For the text-containing cell, return its midpoint in [X, Y] coordinate format. 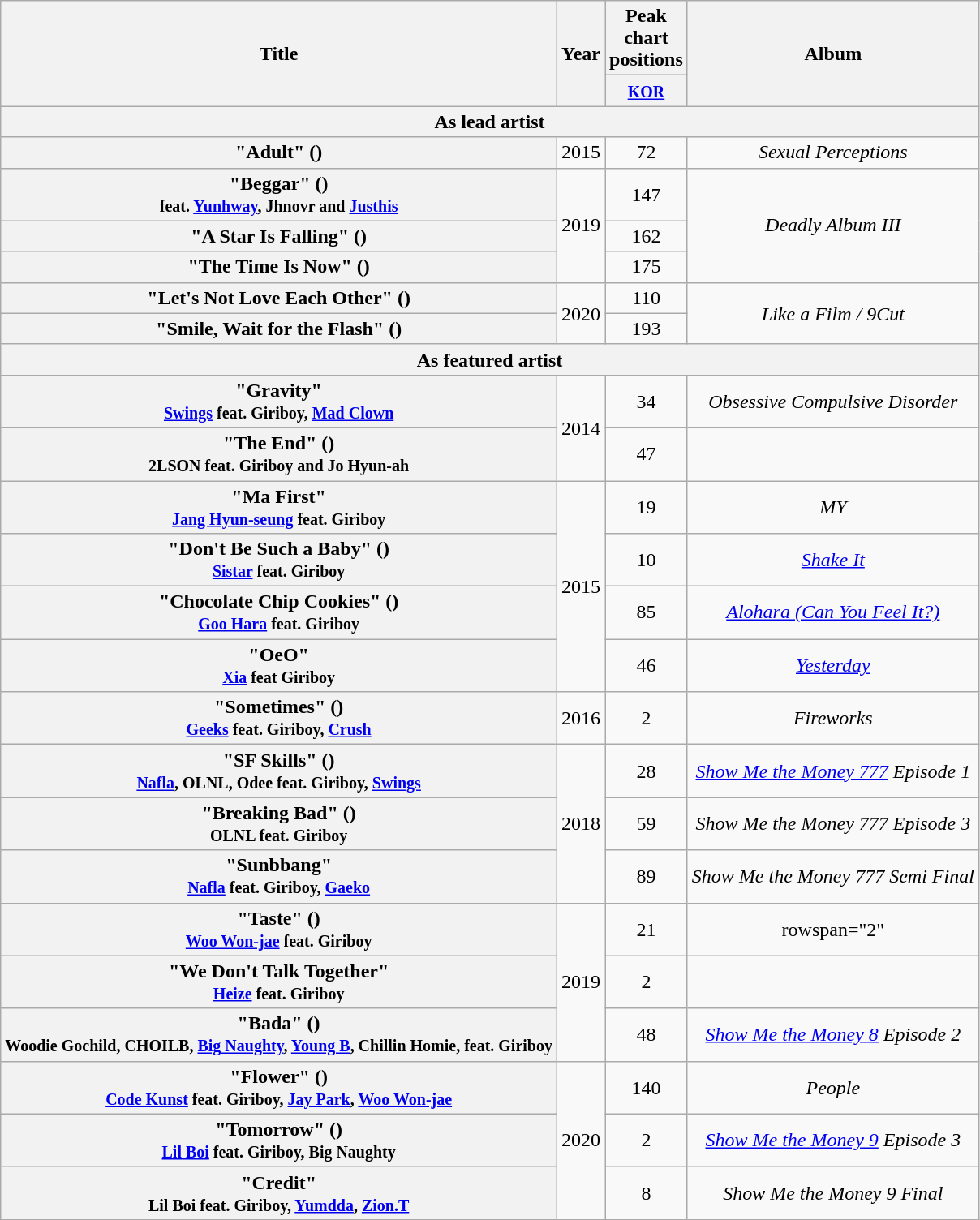
KOR [647, 91]
"Don't Be Such a Baby" ()Sistar feat. Giriboy [279, 560]
147 [647, 195]
8 [647, 1192]
"Smile, Wait for the Flash" () [279, 329]
2014 [581, 427]
"Adult" () [279, 152]
175 [647, 267]
59 [647, 824]
Shake It [832, 560]
162 [647, 236]
"The End" ()2LSON feat. Giriboy and Jo Hyun-ah [279, 454]
MY [832, 506]
Show Me the Money 777 Episode 3 [832, 824]
"Beggar" ()feat. Yunhway, Jhnovr and Justhis [279, 195]
Like a Film / 9Cut [832, 313]
"Breaking Bad" ()OLNL feat. Giriboy [279, 824]
89 [647, 876]
48 [647, 1035]
"Chocolate Chip Cookies" ()Goo Hara feat. Giriboy [279, 613]
Year [581, 54]
"Sometimes" ()Geeks feat. Giriboy, Crush [279, 719]
Yesterday [832, 665]
Title [279, 54]
2016 [581, 719]
"Credit"Lil Boi feat. Giriboy, Yumdda, Zion.T [279, 1192]
110 [647, 298]
"Bada" ()Woodie Gochild, CHOILB, Big Naughty, Young B, Chillin Homie, feat. Giriboy [279, 1035]
46 [647, 665]
"Gravity"Swings feat. Giriboy, Mad Clown [279, 401]
Obsessive Compulsive Disorder [832, 401]
Peak chart positions [647, 38]
People [832, 1087]
Sexual Perceptions [832, 152]
Alohara (Can You Feel It?) [832, 613]
85 [647, 613]
72 [647, 152]
21 [647, 930]
"Flower" ()Code Kunst feat. Giriboy, Jay Park, Woo Won-jae [279, 1087]
2018 [581, 824]
As featured artist [490, 359]
19 [647, 506]
Album [832, 54]
As lead artist [490, 122]
Deadly Album III [832, 226]
34 [647, 401]
Fireworks [832, 719]
10 [647, 560]
"SF Skills" ()Nafla, OLNL, Odee feat. Giriboy, Swings [279, 771]
Show Me the Money 9 Final [832, 1192]
"Ma First"Jang Hyun-seung feat. Giriboy [279, 506]
"The Time Is Now" () [279, 267]
"Let's Not Love Each Other" () [279, 298]
140 [647, 1087]
"Tomorrow" ()Lil Boi feat. Giriboy, Big Naughty [279, 1141]
Show Me the Money 777 Semi Final [832, 876]
"Taste" ()Woo Won-jae feat. Giriboy [279, 930]
rowspan="2" [832, 930]
193 [647, 329]
"OeO"Xia feat Giriboy [279, 665]
"We Don't Talk Together"Heize feat. Giriboy [279, 982]
Show Me the Money 8 Episode 2 [832, 1035]
28 [647, 771]
"A Star Is Falling" () [279, 236]
Show Me the Money 777 Episode 1 [832, 771]
47 [647, 454]
Show Me the Money 9 Episode 3 [832, 1141]
"Sunbbang"Nafla feat. Giriboy, Gaeko [279, 876]
